Locate the cell with the specified text and output its (x, y) center coordinate. 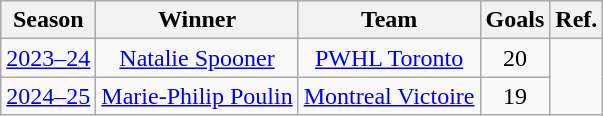
Goals (515, 20)
Natalie Spooner (197, 58)
Montreal Victoire (389, 96)
Season (48, 20)
20 (515, 58)
PWHL Toronto (389, 58)
19 (515, 96)
Winner (197, 20)
Ref. (576, 20)
Team (389, 20)
2024–25 (48, 96)
Marie-Philip Poulin (197, 96)
2023–24 (48, 58)
